Detect which cell encompasses the target text, then output its (x, y) center coordinate. 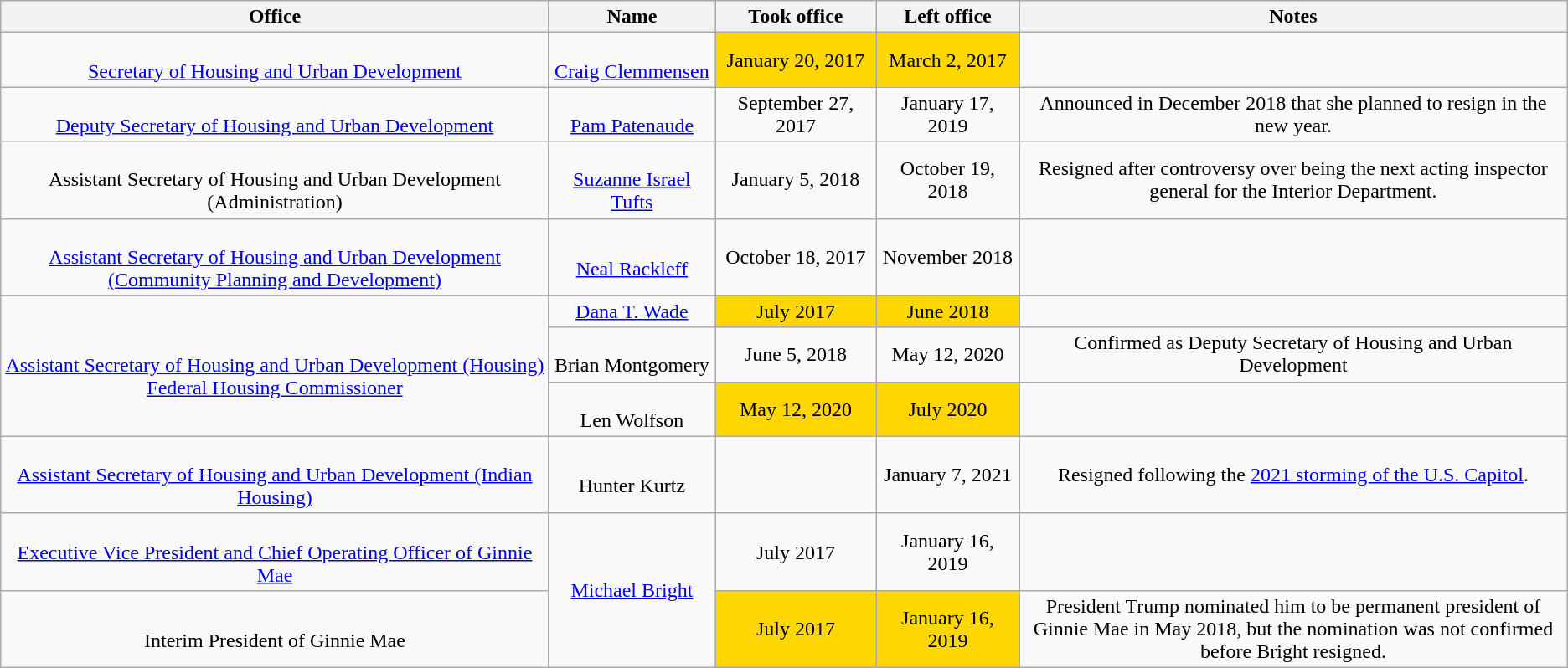
September 27, 2017 (796, 114)
Brian Montgomery (632, 355)
Assistant Secretary of Housing and Urban Development (Indian Housing) (275, 475)
Assistant Secretary of Housing and Urban Development (Administration) (275, 180)
Interim President of Ginnie Mae (275, 629)
President Trump nominated him to be permanent president of Ginnie Mae in May 2018, but the nomination was not confirmed before Bright resigned. (1293, 629)
Took office (796, 17)
January 5, 2018 (796, 180)
Name (632, 17)
Michael Bright (632, 590)
Craig Clemmensen (632, 60)
January 7, 2021 (947, 475)
Hunter Kurtz (632, 475)
July 2020 (947, 409)
Len Wolfson (632, 409)
Left office (947, 17)
Deputy Secretary of Housing and Urban Development (275, 114)
Assistant Secretary of Housing and Urban Development(Community Planning and Development) (275, 257)
Confirmed as Deputy Secretary of Housing and Urban Development (1293, 355)
Secretary of Housing and Urban Development (275, 60)
Announced in December 2018 that she planned to resign in the new year. (1293, 114)
November 2018 (947, 257)
Resigned after controversy over being the next acting inspector general for the Interior Department. (1293, 180)
June 5, 2018 (796, 355)
Resigned following the 2021 storming of the U.S. Capitol. (1293, 475)
January 20, 2017 (796, 60)
June 2018 (947, 311)
Assistant Secretary of Housing and Urban Development (Housing)Federal Housing Commissioner (275, 366)
March 2, 2017 (947, 60)
Office (275, 17)
Neal Rackleff (632, 257)
Dana T. Wade (632, 311)
Executive Vice President and Chief Operating Officer of Ginnie Mae (275, 552)
October 19, 2018 (947, 180)
Pam Patenaude (632, 114)
October 18, 2017 (796, 257)
January 17, 2019 (947, 114)
Notes (1293, 17)
Suzanne Israel Tufts (632, 180)
